From the cell containing the given text, extract its center point as (x, y) coordinate. 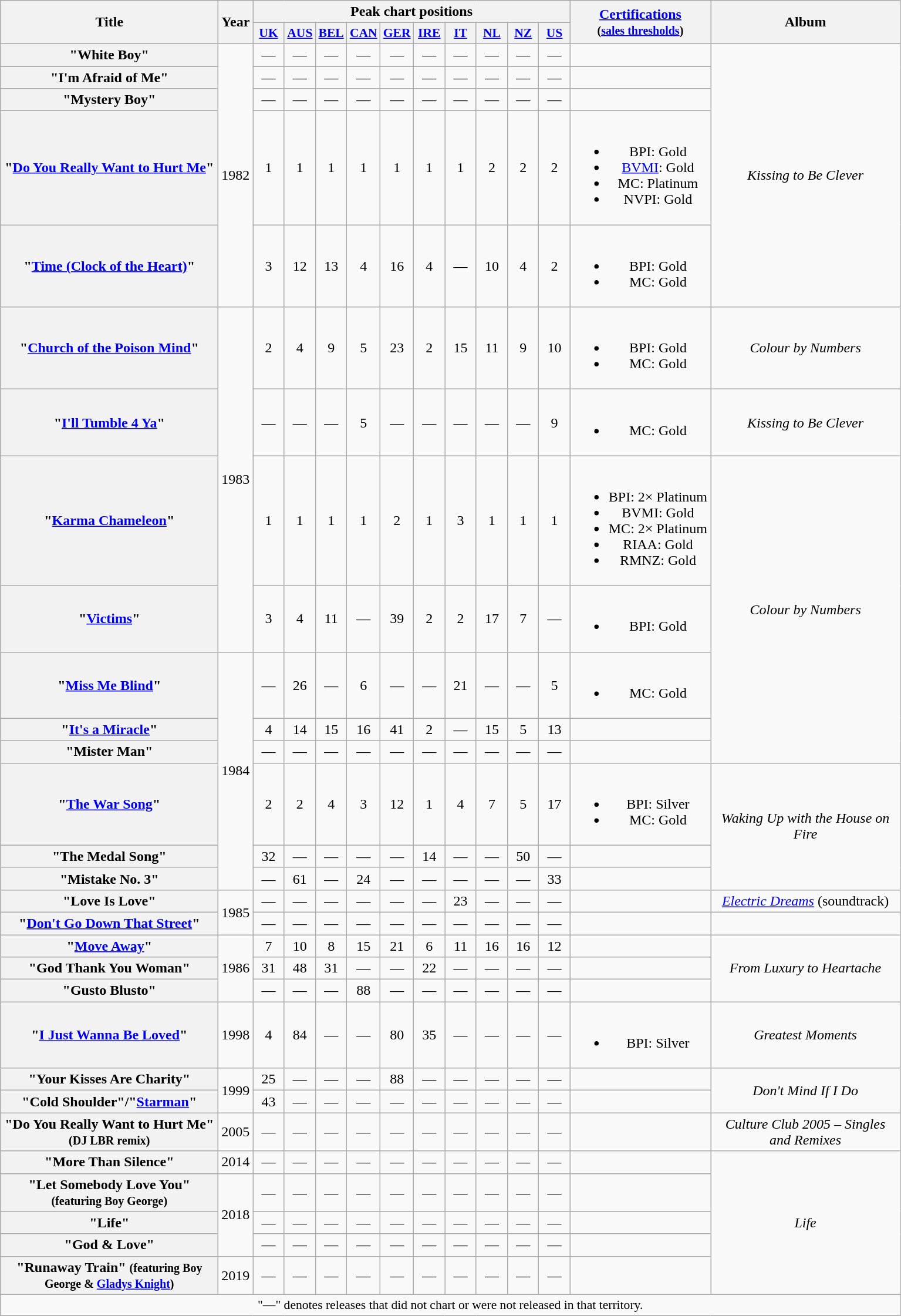
"I'm Afraid of Me" (109, 77)
"Love Is Love" (109, 901)
Peak chart positions (411, 12)
84 (299, 1035)
"I Just Wanna Be Loved" (109, 1035)
43 (269, 1102)
Title (109, 22)
IRE (430, 33)
22 (430, 968)
BPI: 2× PlatinumBVMI: GoldMC: 2× PlatinumRIAA: GoldRMNZ: Gold (640, 520)
Waking Up with the House on Fire (805, 826)
"More Than Silence" (109, 1162)
"Mister Man" (109, 752)
"Mystery Boy" (109, 100)
Year (236, 22)
"Church of the Poison Mind" (109, 348)
"The Medal Song" (109, 856)
CAN (364, 33)
"God Thank You Woman" (109, 968)
Don't Mind If I Do (805, 1091)
AUS (299, 33)
"Time (Clock of the Heart)" (109, 266)
"Do You Really Want to Hurt Me" (DJ LBR remix) (109, 1132)
2005 (236, 1132)
41 (397, 729)
61 (299, 879)
BPI: Silver (640, 1035)
"Move Away" (109, 946)
50 (524, 856)
"The War Song" (109, 804)
"Mistake No. 3" (109, 879)
Certifications(sales thresholds) (640, 22)
26 (299, 685)
Greatest Moments (805, 1035)
1986 (236, 968)
1999 (236, 1091)
NL (492, 33)
80 (397, 1035)
From Luxury to Heartache (805, 968)
BPI: SilverMC: Gold (640, 804)
BPI: GoldBVMI: GoldMC: PlatinumNVPI: Gold (640, 168)
"Let Somebody Love You" (featuring Boy George) (109, 1192)
1998 (236, 1035)
"Karma Chameleon" (109, 520)
US (554, 33)
UK (269, 33)
Album (805, 22)
"Runaway Train" (featuring Boy George & Gladys Knight) (109, 1275)
1984 (236, 770)
Electric Dreams (soundtrack) (805, 901)
1982 (236, 175)
32 (269, 856)
"It's a Miracle" (109, 729)
NZ (524, 33)
"Your Kisses Are Charity" (109, 1079)
1983 (236, 479)
"Life" (109, 1223)
GER (397, 33)
"God & Love" (109, 1245)
2019 (236, 1275)
8 (331, 946)
25 (269, 1079)
Life (805, 1223)
2018 (236, 1214)
"Miss Me Blind" (109, 685)
BEL (331, 33)
Culture Club 2005 – Singles and Remixes (805, 1132)
"White Boy" (109, 55)
48 (299, 968)
IT (460, 33)
"Victims" (109, 619)
"I'll Tumble 4 Ya" (109, 423)
"Gusto Blusto" (109, 991)
BPI: Gold (640, 619)
2014 (236, 1162)
1985 (236, 912)
33 (554, 879)
"Do You Really Want to Hurt Me" (109, 168)
24 (364, 879)
39 (397, 619)
35 (430, 1035)
"—" denotes releases that did not chart or were not released in that territory. (451, 1305)
"Cold Shoulder"/"Starman" (109, 1102)
"Don't Go Down That Street" (109, 923)
